Locate the cell with the specified text and output its [x, y] center coordinate. 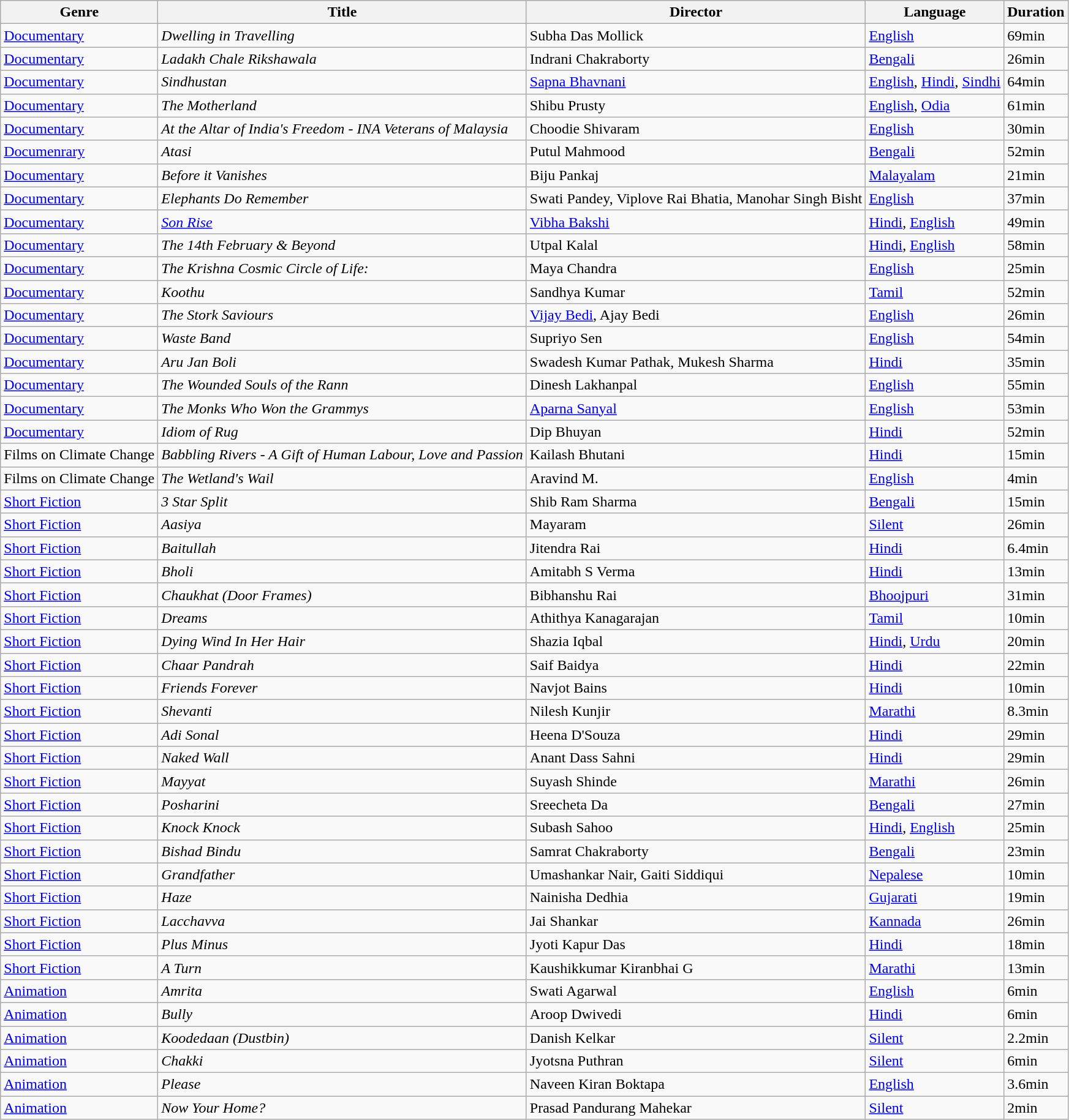
Bibhanshu Rai [696, 595]
Naveen Kiran Boktapa [696, 1084]
Aasiya [342, 525]
Friends Forever [342, 688]
Dwelling in Travelling [342, 36]
Swati Pandey, Viplove Rai Bhatia, Manohar Singh Bisht [696, 198]
Amrita [342, 991]
Naked Wall [342, 758]
Before it Vanishes [342, 175]
Heena D'Souza [696, 735]
At the Altar of India's Freedom - INA Veterans of Malaysia [342, 129]
31min [1036, 595]
Hindi, Urdu [935, 641]
Nepalese [935, 874]
2.2min [1036, 1038]
Elephants Do Remember [342, 198]
Swati Agarwal [696, 991]
Jyoti Kapur Das [696, 944]
Subha Das Mollick [696, 36]
Bishad Bindu [342, 851]
Danish Kelkar [696, 1038]
Navjot Bains [696, 688]
64min [1036, 82]
Jyotsna Puthran [696, 1061]
Plus Minus [342, 944]
Bholi [342, 571]
Son Rise [342, 222]
6.4min [1036, 548]
Knock Knock [342, 828]
Shazia Iqbal [696, 641]
58min [1036, 245]
Duration [1036, 12]
Shevanti [342, 712]
Adi Sonal [342, 735]
Grandfather [342, 874]
Lacchavva [342, 921]
Athithya Kanagarajan [696, 618]
Babbling Rivers - A Gift of Human Labour, Love and Passion [342, 455]
Posharini [342, 805]
Koodedaan (Dustbin) [342, 1038]
Atasi [342, 152]
Vibha Bakshi [696, 222]
3 Star Split [342, 502]
Mayyat [342, 781]
Ladakh Chale Rikshawala [342, 59]
Putul Mahmood [696, 152]
Vijay Bedi, Ajay Bedi [696, 315]
English, Odia [935, 105]
18min [1036, 944]
Please [342, 1084]
Amitabh S Verma [696, 571]
Jai Shankar [696, 921]
The Krishna Cosmic Circle of Life: [342, 268]
English, Hindi, Sindhi [935, 82]
Nilesh Kunjir [696, 712]
Shib Ram Sharma [696, 502]
Nainisha Dedhia [696, 898]
The 14th February & Beyond [342, 245]
2min [1036, 1108]
Dip Bhuyan [696, 432]
Choodie Shivaram [696, 129]
The Monks Who Won the Grammys [342, 408]
Subash Sahoo [696, 828]
Aru Jan Boli [342, 362]
Idiom of Rug [342, 432]
Sreecheta Da [696, 805]
21min [1036, 175]
The Stork Saviours [342, 315]
The Wetland's Wail [342, 478]
20min [1036, 641]
69min [1036, 36]
54min [1036, 339]
Aparna Sanyal [696, 408]
Malayalam [935, 175]
19min [1036, 898]
Sindhustan [342, 82]
22min [1036, 664]
Saif Baidya [696, 664]
Swadesh Kumar Pathak, Mukesh Sharma [696, 362]
Haze [342, 898]
Now Your Home? [342, 1108]
Jitendra Rai [696, 548]
Koothu [342, 292]
3.6min [1036, 1084]
Anant Dass Sahni [696, 758]
Sandhya Kumar [696, 292]
37min [1036, 198]
Biju Pankaj [696, 175]
Chaukhat (Door Frames) [342, 595]
61min [1036, 105]
Shibu Prusty [696, 105]
Title [342, 12]
Kaushikkumar Kiranbhai G [696, 968]
Chaar Pandrah [342, 664]
Director [696, 12]
Prasad Pandurang Mahekar [696, 1108]
Samrat Chakraborty [696, 851]
A Turn [342, 968]
Dreams [342, 618]
53min [1036, 408]
Baitullah [342, 548]
Mayaram [696, 525]
55min [1036, 385]
The Motherland [342, 105]
Kannada [935, 921]
Maya Chandra [696, 268]
Gujarati [935, 898]
8.3min [1036, 712]
Sapna Bhavnani [696, 82]
Genre [80, 12]
23min [1036, 851]
Bully [342, 1014]
Language [935, 12]
Documenrary [80, 152]
30min [1036, 129]
Indrani Chakraborty [696, 59]
Utpal Kalal [696, 245]
Waste Band [342, 339]
35min [1036, 362]
27min [1036, 805]
4min [1036, 478]
Suyash Shinde [696, 781]
Supriyo Sen [696, 339]
Bhoojpuri [935, 595]
Aroop Dwivedi [696, 1014]
49min [1036, 222]
Kailash Bhutani [696, 455]
Dying Wind In Her Hair [342, 641]
Aravind M. [696, 478]
The Wounded Souls of the Rann [342, 385]
Umashankar Nair, Gaiti Siddiqui [696, 874]
Dinesh Lakhanpal [696, 385]
Chakki [342, 1061]
